Capture the cell that displays the provided text and extract its (X, Y) central coordinate. 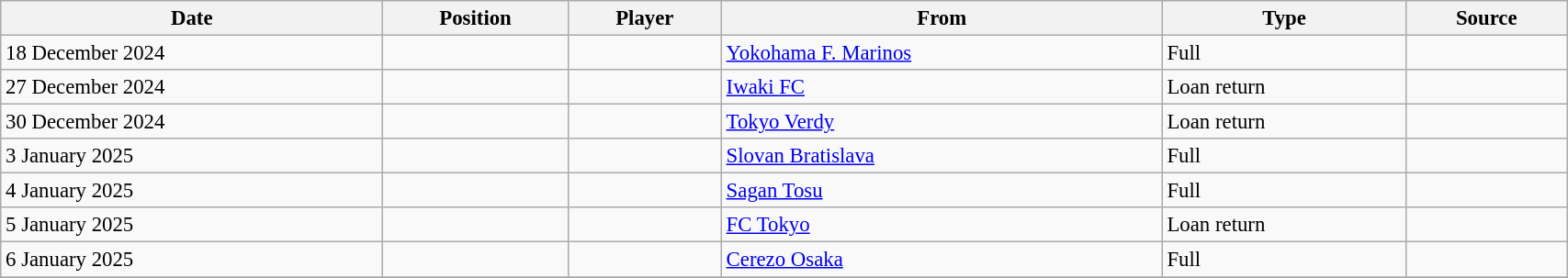
FC Tokyo (942, 225)
6 January 2025 (192, 260)
5 January 2025 (192, 225)
3 January 2025 (192, 156)
Source (1486, 18)
4 January 2025 (192, 191)
Position (476, 18)
27 December 2024 (192, 87)
Yokohama F. Marinos (942, 53)
Slovan Bratislava (942, 156)
Type (1284, 18)
Tokyo Verdy (942, 122)
30 December 2024 (192, 122)
Date (192, 18)
18 December 2024 (192, 53)
Cerezo Osaka (942, 260)
From (942, 18)
Iwaki FC (942, 87)
Sagan Tosu (942, 191)
Player (645, 18)
